Determine the [X, Y] coordinate at the center of the cell enclosing the given text.  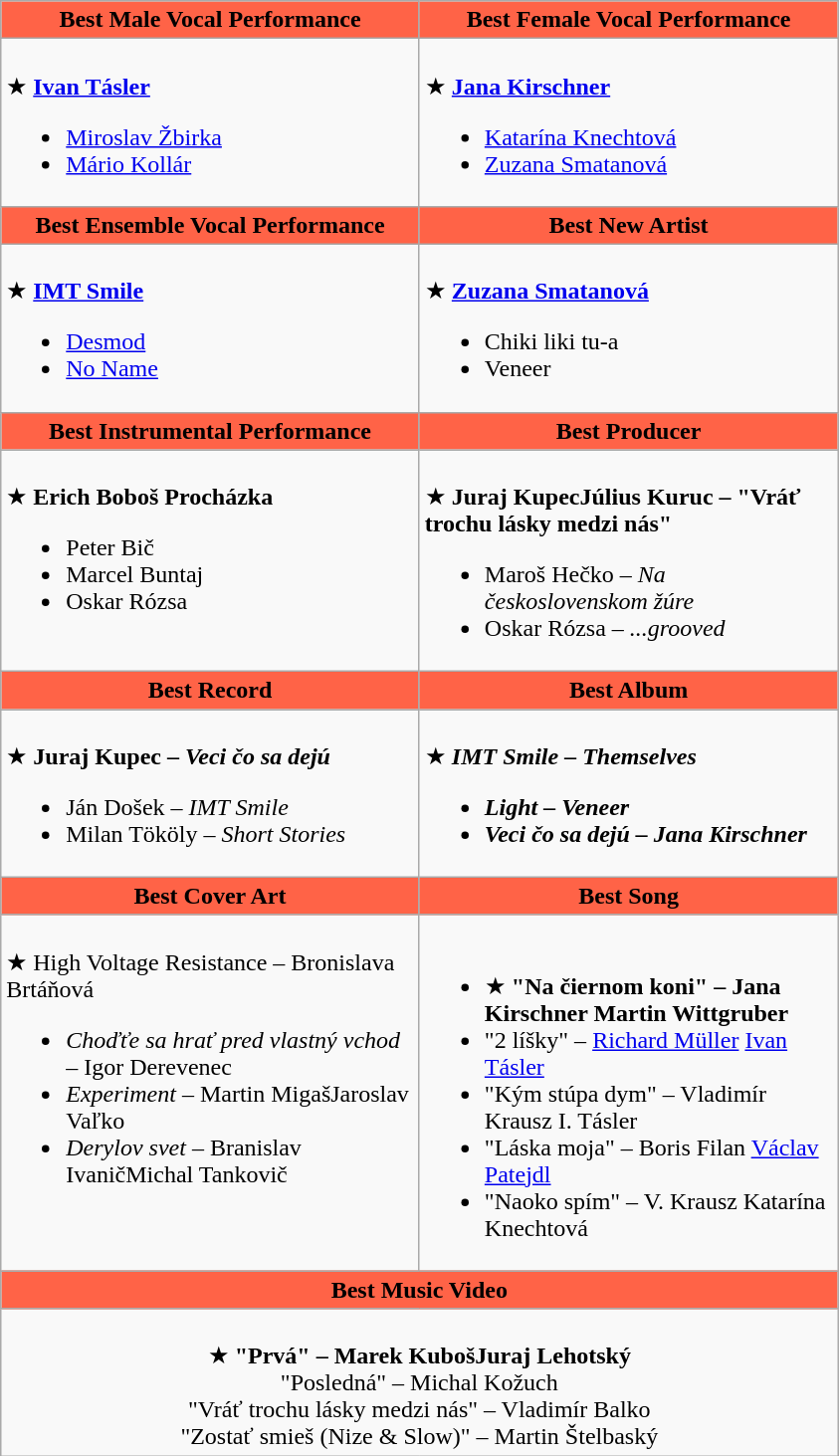
Best Album [629, 691]
★ IMT SmileDesmodNo Name [211, 328]
★ Juraj KupecJúlius Kuruc – "Vráť trochu lásky medzi nás" Maroš Hečko – Na československom žúre Oskar Rózsa – ...grooved [629, 561]
Best Music Video [420, 1290]
★ Zuzana SmatanováChiki liki tu-aVeneer [629, 328]
Best Male Vocal Performance [211, 20]
★ Juraj Kupec – Veci čo sa dejú Ján Došek – IMT Smile Milan Tököly – Short Stories [211, 794]
Best New Artist [629, 225]
★ Ivan TáslerMiroslav ŽbirkaMário Kollár [211, 123]
Best Female Vocal Performance [629, 20]
★ Erich Boboš ProcházkaPeter BičMarcel BuntajOskar Rózsa [211, 561]
Best Instrumental Performance [211, 431]
★ Jana KirschnerKatarína KnechtováZuzana Smatanová [629, 123]
Best Producer [629, 431]
★ IMT Smile – ThemselvesLight – VeneerVeci čo sa dejú – Jana Kirschner [629, 794]
Best Ensemble Vocal Performance [211, 225]
Best Record [211, 691]
Best Song [629, 896]
Best Cover Art [211, 896]
